Find where the given text appears and provide that cell's center as (x, y) coordinate. 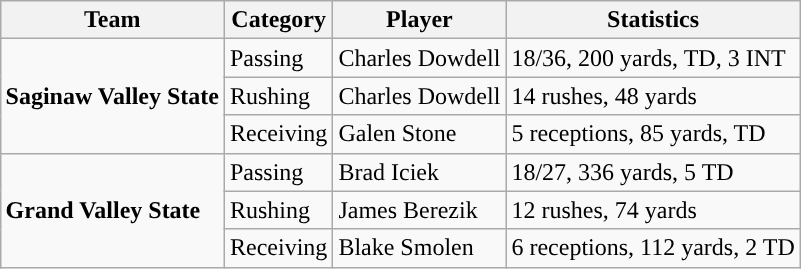
12 rushes, 74 yards (653, 210)
14 rushes, 48 yards (653, 96)
James Berezik (420, 210)
Galen Stone (420, 134)
Saginaw Valley State (112, 96)
5 receptions, 85 yards, TD (653, 134)
Player (420, 20)
Grand Valley State (112, 210)
Category (278, 20)
18/27, 336 yards, 5 TD (653, 172)
Blake Smolen (420, 248)
Brad Iciek (420, 172)
Statistics (653, 20)
Team (112, 20)
18/36, 200 yards, TD, 3 INT (653, 58)
6 receptions, 112 yards, 2 TD (653, 248)
